Locate the cell with the specified text and output its (X, Y) center coordinate. 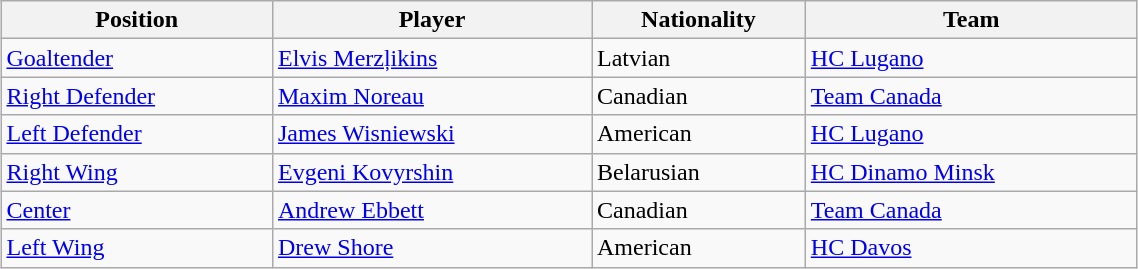
Goaltender (137, 58)
Andrew Ebbett (432, 210)
Left Defender (137, 134)
Drew Shore (432, 248)
Nationality (699, 20)
Right Defender (137, 96)
Position (137, 20)
Player (432, 20)
Team (971, 20)
Center (137, 210)
Evgeni Kovyrshin (432, 172)
Maxim Noreau (432, 96)
Latvian (699, 58)
HC Dinamo Minsk (971, 172)
Left Wing (137, 248)
Elvis Merzļikins (432, 58)
James Wisniewski (432, 134)
Right Wing (137, 172)
HC Davos (971, 248)
Belarusian (699, 172)
